Locate the cell with the specified text and output its (x, y) center coordinate. 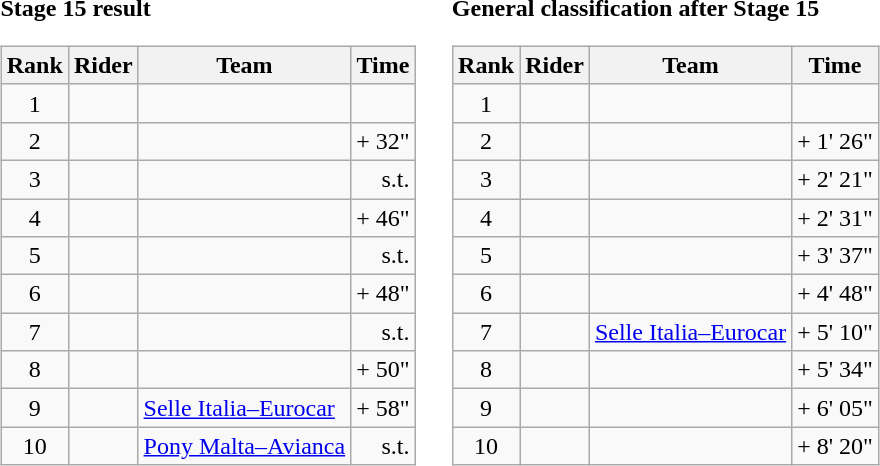
+ 48" (383, 294)
+ 5' 34" (836, 370)
+ 46" (383, 217)
+ 3' 37" (836, 256)
+ 8' 20" (836, 446)
+ 50" (383, 370)
Pony Malta–Avianca (244, 446)
+ 2' 31" (836, 217)
+ 1' 26" (836, 141)
+ 5' 10" (836, 332)
+ 32" (383, 141)
+ 4' 48" (836, 294)
+ 58" (383, 408)
+ 6' 05" (836, 408)
+ 2' 21" (836, 179)
